Extract the [X, Y] coordinate from the center of the cell holding the provided text.  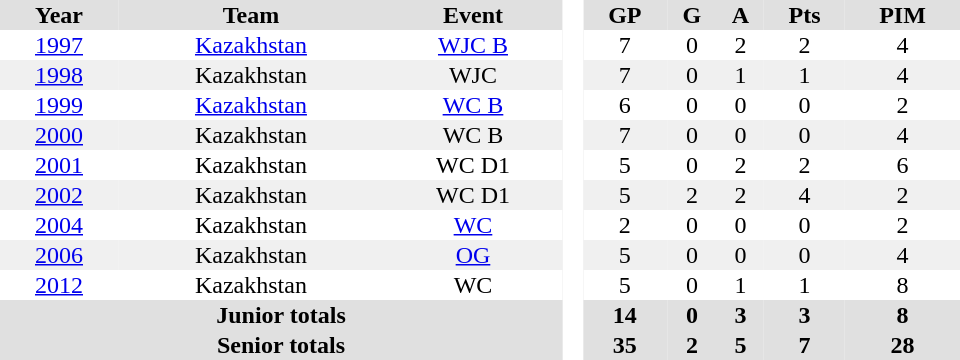
WJC [473, 75]
Junior totals [281, 315]
1998 [59, 75]
Year [59, 15]
A [740, 15]
Pts [804, 15]
OG [473, 255]
2000 [59, 135]
2006 [59, 255]
28 [902, 345]
2002 [59, 195]
2004 [59, 225]
35 [625, 345]
GP [625, 15]
G [692, 15]
1999 [59, 105]
Team [251, 15]
Event [473, 15]
WJC B [473, 45]
14 [625, 315]
1997 [59, 45]
2012 [59, 285]
PIM [902, 15]
Senior totals [281, 345]
2001 [59, 165]
